Find where the given text appears and provide that cell's center as (x, y) coordinate. 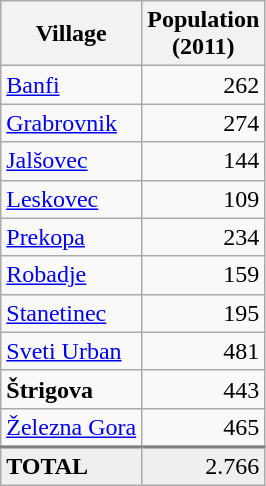
Banfi (72, 85)
Železna Gora (72, 427)
144 (204, 161)
195 (204, 313)
2.766 (204, 466)
159 (204, 275)
109 (204, 199)
443 (204, 389)
Jalšovec (72, 161)
274 (204, 123)
Leskovec (72, 199)
Population(2011) (204, 34)
Prekopa (72, 237)
TOTAL (72, 466)
Grabrovnik (72, 123)
Stanetinec (72, 313)
465 (204, 427)
Robadje (72, 275)
Štrigova (72, 389)
Sveti Urban (72, 351)
481 (204, 351)
234 (204, 237)
Village (72, 34)
262 (204, 85)
